Return the (X, Y) coordinate for the center point of the cell that contains the specified text.  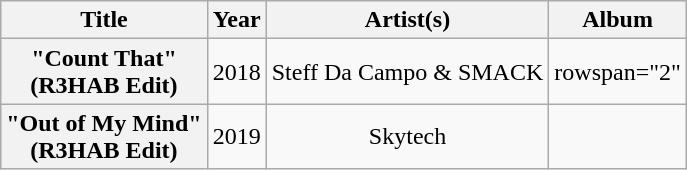
Title (104, 20)
2019 (236, 136)
Artist(s) (408, 20)
Year (236, 20)
"Out of My Mind" (R3HAB Edit) (104, 136)
Album (618, 20)
2018 (236, 72)
Steff Da Campo & SMACK (408, 72)
Skytech (408, 136)
rowspan="2" (618, 72)
"Count That" (R3HAB Edit) (104, 72)
